Find where the given text appears and provide that cell's center as (X, Y) coordinate. 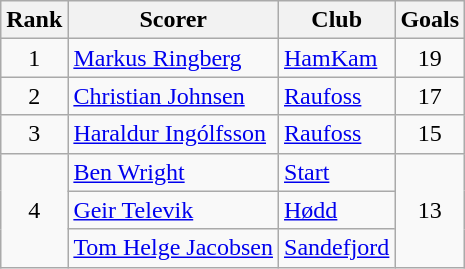
4 (34, 210)
Goals (430, 20)
15 (430, 134)
17 (430, 96)
13 (430, 210)
HamKam (337, 58)
Markus Ringberg (174, 58)
Christian Johnsen (174, 96)
19 (430, 58)
Haraldur Ingólfsson (174, 134)
2 (34, 96)
3 (34, 134)
Sandefjord (337, 248)
1 (34, 58)
Scorer (174, 20)
Start (337, 172)
Tom Helge Jacobsen (174, 248)
Geir Televik (174, 210)
Club (337, 20)
Rank (34, 20)
Ben Wright (174, 172)
Hødd (337, 210)
